Find where the given text appears and provide that cell's center as [x, y] coordinate. 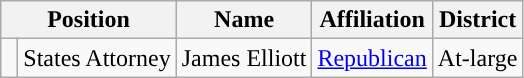
District [478, 20]
At-large [478, 58]
Affiliation [372, 20]
Republican [372, 58]
States Attorney [97, 58]
Position [88, 20]
James Elliott [244, 58]
Name [244, 20]
